Provide the (x, y) coordinate of the cell's center where the given text is located.  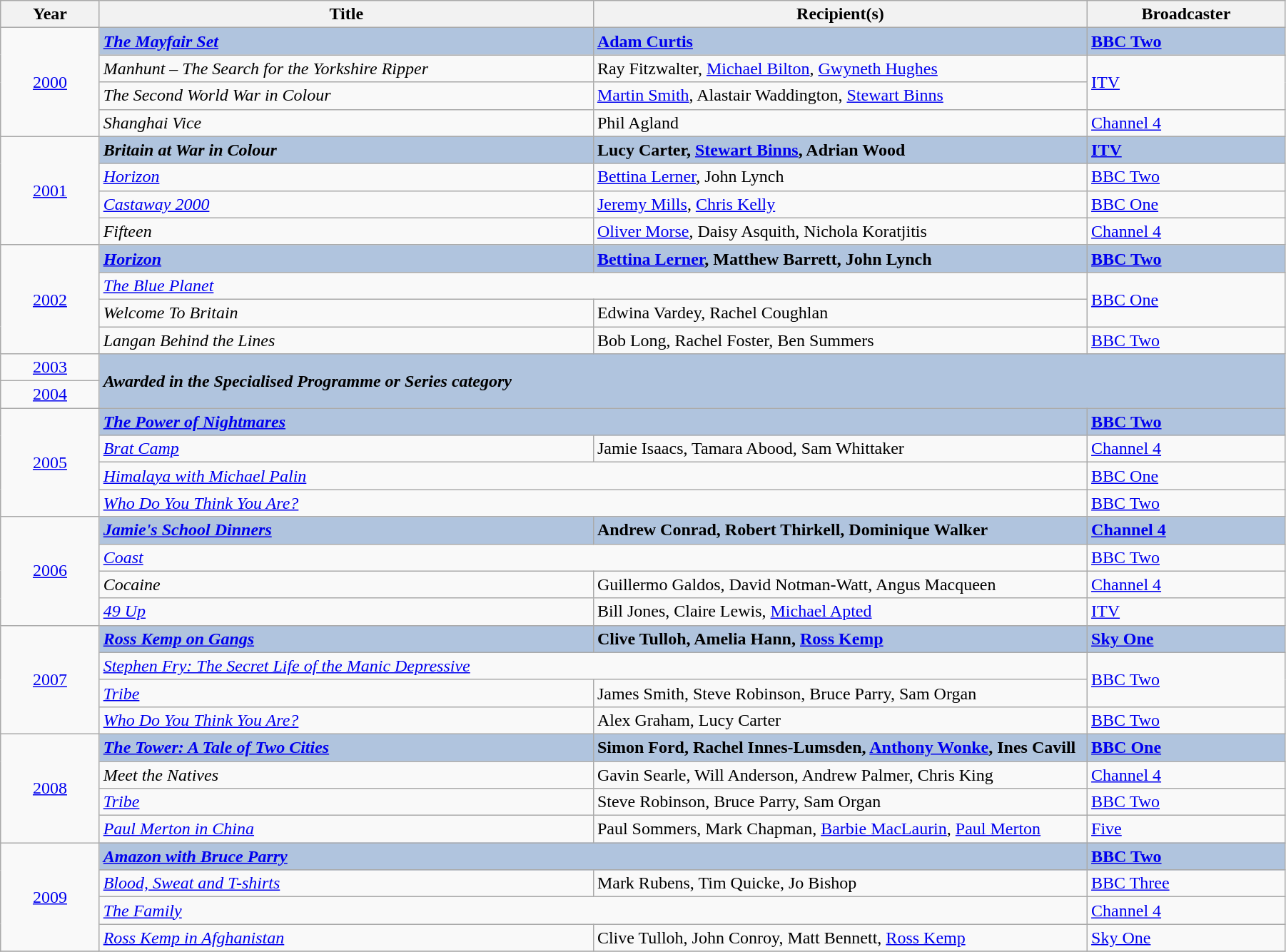
Jamie's School Dinners (346, 530)
Bill Jones, Claire Lewis, Michael Apted (840, 612)
Himalaya with Michael Palin (593, 476)
Adam Curtis (840, 41)
Bettina Lerner, Matthew Barrett, John Lynch (840, 258)
Blood, Sweat and T-shirts (346, 883)
2000 (50, 82)
Manhunt – The Search for the Yorkshire Ripper (346, 69)
Martin Smith, Alastair Waddington, Stewart Binns (840, 96)
Bettina Lerner, John Lynch (840, 177)
Fifteen (346, 231)
The Mayfair Set (346, 41)
Bob Long, Rachel Foster, Ben Summers (840, 340)
Langan Behind the Lines (346, 340)
Oliver Morse, Daisy Asquith, Nichola Koratjitis (840, 231)
Andrew Conrad, Robert Thirkell, Dominique Walker (840, 530)
2008 (50, 788)
Recipient(s) (840, 14)
James Smith, Steve Robinson, Bruce Parry, Sam Organ (840, 693)
Britain at War in Colour (346, 150)
Simon Ford, Rachel Innes-Lumsden, Anthony Wonke, Ines Cavill (840, 747)
Year (50, 14)
Jamie Isaacs, Tamara Abood, Sam Whittaker (840, 449)
Guillermo Galdos, David Notman-Watt, Angus Macqueen (840, 584)
Gavin Searle, Will Anderson, Andrew Palmer, Chris King (840, 774)
Stephen Fry: The Secret Life of the Manic Depressive (593, 666)
Ross Kemp in Afghanistan (346, 938)
Paul Merton in China (346, 829)
Phil Agland (840, 123)
Mark Rubens, Tim Quicke, Jo Bishop (840, 883)
Title (346, 14)
Edwina Vardey, Rachel Coughlan (840, 313)
Brat Camp (346, 449)
Ross Kemp on Gangs (346, 639)
Paul Sommers, Mark Chapman, Barbie MacLaurin, Paul Merton (840, 829)
Coast (593, 557)
Jeremy Mills, Chris Kelly (840, 204)
The Power of Nightmares (593, 422)
Castaway 2000 (346, 204)
Ray Fitzwalter, Michael Bilton, Gwyneth Hughes (840, 69)
2001 (50, 191)
The Blue Planet (593, 285)
Five (1186, 829)
The Family (593, 911)
2009 (50, 897)
Clive Tulloh, Amelia Hann, Ross Kemp (840, 639)
Meet the Natives (346, 774)
49 Up (346, 612)
The Second World War in Colour (346, 96)
Lucy Carter, Stewart Binns, Adrian Wood (840, 150)
Alex Graham, Lucy Carter (840, 720)
BBC Three (1186, 883)
Cocaine (346, 584)
2005 (50, 462)
2004 (50, 395)
Broadcaster (1186, 14)
2007 (50, 679)
Steve Robinson, Bruce Parry, Sam Organ (840, 802)
Welcome To Britain (346, 313)
Awarded in the Specialised Programme or Series category (692, 381)
Shanghai Vice (346, 123)
2006 (50, 571)
The Tower: A Tale of Two Cities (346, 747)
Amazon with Bruce Parry (593, 856)
Clive Tulloh, John Conroy, Matt Bennett, Ross Kemp (840, 938)
2003 (50, 368)
2002 (50, 299)
